Capture the cell that displays the provided text and extract its (x, y) central coordinate. 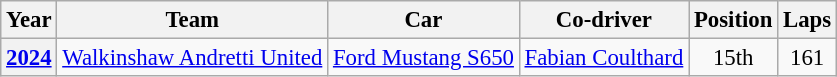
161 (808, 58)
15th (734, 58)
2024 (29, 58)
Ford Mustang S650 (424, 58)
Co-driver (604, 20)
Position (734, 20)
Walkinshaw Andretti United (192, 58)
Fabian Coulthard (604, 58)
Laps (808, 20)
Team (192, 20)
Year (29, 20)
Car (424, 20)
